Find where the given text appears and provide that cell's center as (x, y) coordinate. 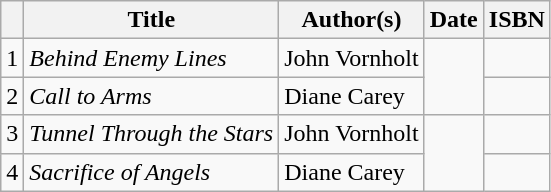
ISBN (516, 20)
Author(s) (352, 20)
Behind Enemy Lines (152, 58)
3 (12, 134)
Sacrifice of Angels (152, 172)
Call to Arms (152, 96)
Title (152, 20)
1 (12, 58)
4 (12, 172)
Date (454, 20)
Tunnel Through the Stars (152, 134)
2 (12, 96)
